Capture the cell that displays the provided text and extract its (X, Y) central coordinate. 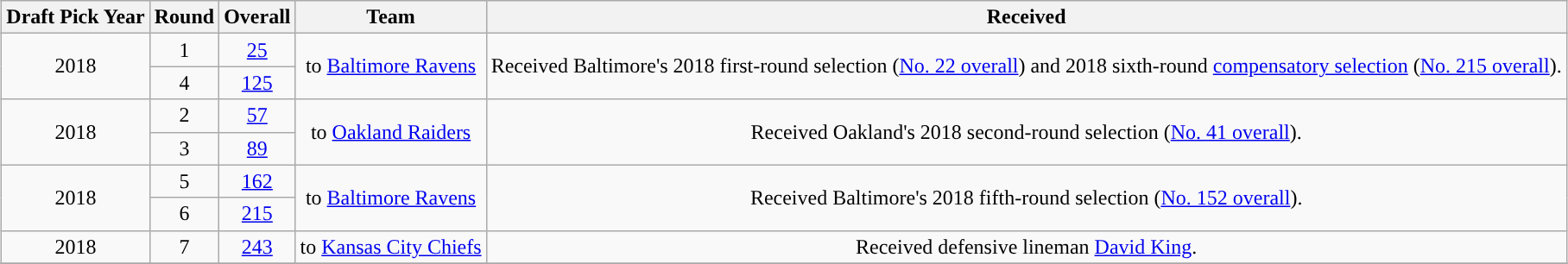
4 (184, 83)
Received defensive lineman David King. (1026, 247)
to Oakland Raiders (390, 132)
7 (184, 247)
to Kansas City Chiefs (390, 247)
Team (390, 17)
162 (257, 181)
6 (184, 214)
2 (184, 116)
5 (184, 181)
215 (257, 214)
Round (184, 17)
1 (184, 50)
3 (184, 148)
Received Baltimore's 2018 fifth-round selection (No. 152 overall). (1026, 198)
Received Baltimore's 2018 first-round selection (No. 22 overall) and 2018 sixth-round compensatory selection (No. 215 overall). (1026, 66)
243 (257, 247)
Received Oakland's 2018 second-round selection (No. 41 overall). (1026, 132)
Overall (257, 17)
Received (1026, 17)
Draft Pick Year (76, 17)
57 (257, 116)
125 (257, 83)
25 (257, 50)
89 (257, 148)
